Detect which cell encompasses the target text, then output its (X, Y) center coordinate. 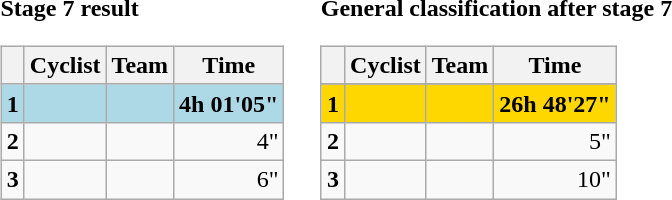
4h 01'05" (229, 103)
4" (229, 141)
26h 48'27" (555, 103)
5" (555, 141)
6" (229, 179)
10" (555, 179)
